Identify which cell holds the provided text, then report its (X, Y) central coordinate. 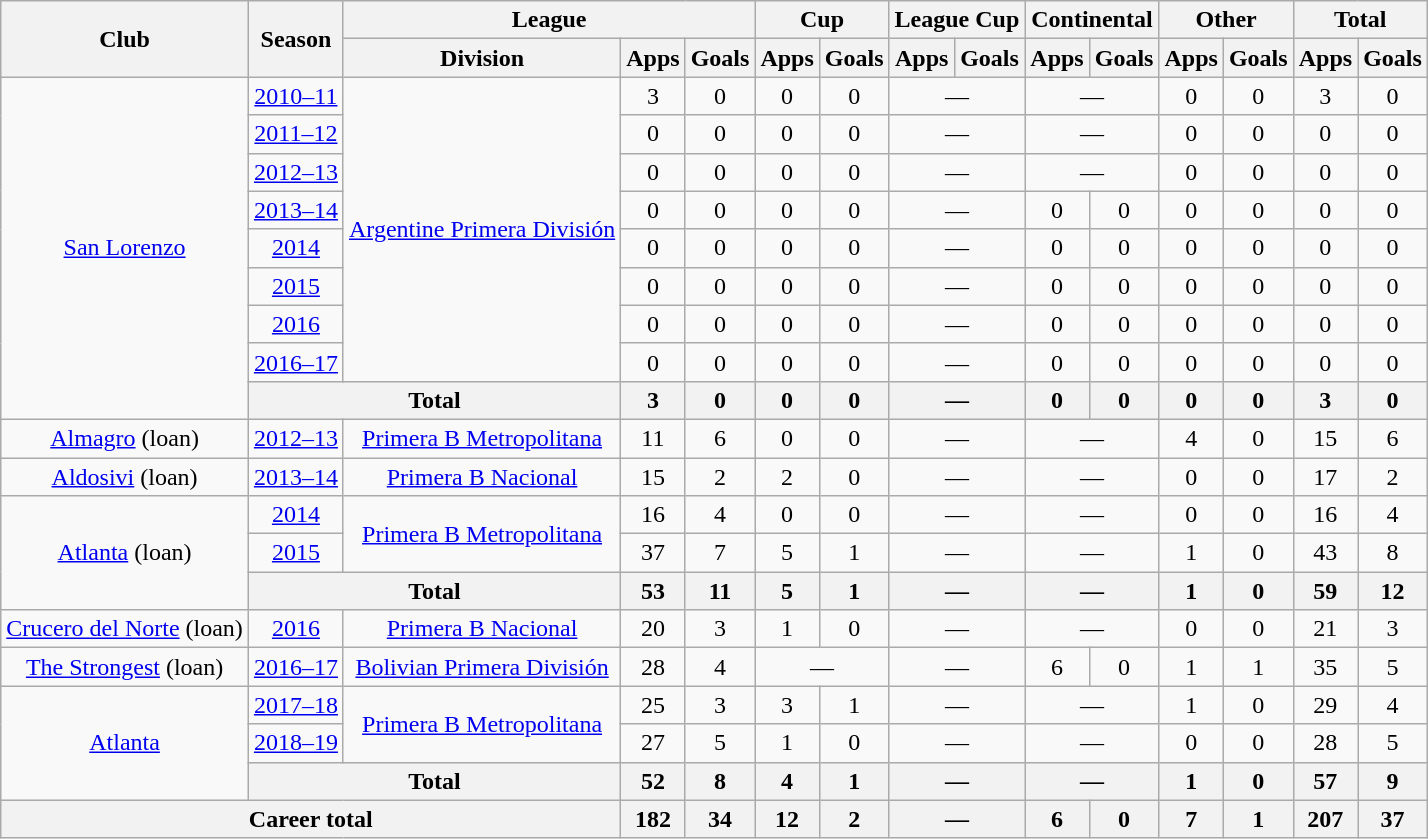
Crucero del Norte (loan) (125, 629)
Season (296, 39)
Atlanta (loan) (125, 553)
35 (1325, 667)
2010–11 (296, 96)
53 (653, 591)
27 (653, 743)
Cup (822, 20)
182 (653, 819)
17 (1325, 477)
Continental (1092, 20)
The Strongest (loan) (125, 667)
34 (720, 819)
Aldosivi (loan) (125, 477)
20 (653, 629)
Almagro (loan) (125, 438)
9 (1393, 781)
League Cup (957, 20)
Bolivian Primera División (482, 667)
Atlanta (125, 743)
29 (1325, 705)
52 (653, 781)
Other (1226, 20)
25 (653, 705)
Career total (311, 819)
Division (482, 58)
Argentine Primera División (482, 229)
207 (1325, 819)
League (548, 20)
57 (1325, 781)
43 (1325, 553)
San Lorenzo (125, 248)
21 (1325, 629)
2011–12 (296, 134)
2017–18 (296, 705)
Club (125, 39)
59 (1325, 591)
2018–19 (296, 743)
